Output the [X, Y] coordinate of the center of the cell containing the given text.  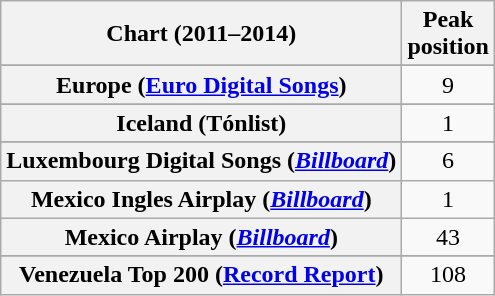
Luxembourg Digital Songs (Billboard) [202, 161]
9 [448, 85]
Mexico Ingles Airplay (Billboard) [202, 199]
Iceland (Tónlist) [202, 123]
108 [448, 275]
43 [448, 237]
Venezuela Top 200 (Record Report) [202, 275]
Peakposition [448, 34]
Europe (Euro Digital Songs) [202, 85]
Chart (2011–2014) [202, 34]
Mexico Airplay (Billboard) [202, 237]
6 [448, 161]
